Identify which cell holds the provided text, then report its (X, Y) central coordinate. 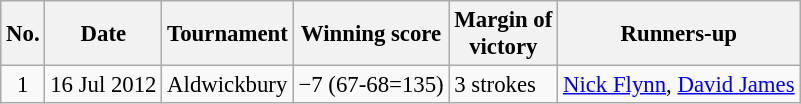
−7 (67-68=135) (371, 85)
Aldwickbury (228, 85)
Runners-up (679, 34)
3 strokes (504, 85)
Nick Flynn, David James (679, 85)
1 (23, 85)
Margin ofvictory (504, 34)
Date (104, 34)
Winning score (371, 34)
No. (23, 34)
16 Jul 2012 (104, 85)
Tournament (228, 34)
